Locate the cell with the specified text and output its (X, Y) center coordinate. 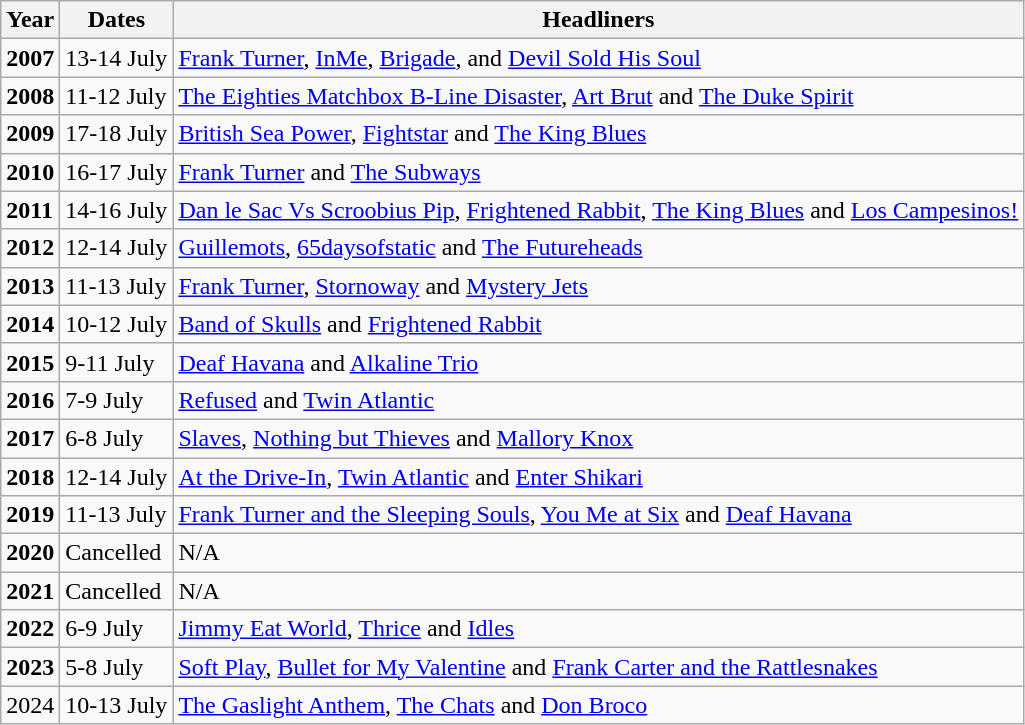
2013 (30, 286)
2023 (30, 667)
6-8 July (116, 438)
Dan le Sac Vs Scroobius Pip, Frightened Rabbit, The King Blues and Los Campesinos! (598, 210)
Refused and Twin Atlantic (598, 400)
2008 (30, 96)
11-12 July (116, 96)
5-8 July (116, 667)
Frank Turner, Stornoway and Mystery Jets (598, 286)
Guillemots, 65daysofstatic and The Futureheads (598, 248)
2018 (30, 477)
2015 (30, 362)
7-9 July (116, 400)
Headliners (598, 20)
2019 (30, 515)
Frank Turner and The Subways (598, 172)
British Sea Power, Fightstar and The King Blues (598, 134)
10-13 July (116, 705)
2012 (30, 248)
Jimmy Eat World, Thrice and Idles (598, 629)
2009 (30, 134)
Frank Turner, InMe, Brigade, and Devil Sold His Soul (598, 58)
2024 (30, 705)
2011 (30, 210)
The Eighties Matchbox B-Line Disaster, Art Brut and The Duke Spirit (598, 96)
2020 (30, 553)
Slaves, Nothing but Thieves and Mallory Knox (598, 438)
16-17 July (116, 172)
2017 (30, 438)
2007 (30, 58)
Band of Skulls and Frightened Rabbit (598, 324)
6-9 July (116, 629)
9-11 July (116, 362)
2014 (30, 324)
10-12 July (116, 324)
13-14 July (116, 58)
Dates (116, 20)
2022 (30, 629)
Year (30, 20)
At the Drive-In, Twin Atlantic and Enter Shikari (598, 477)
2010 (30, 172)
2021 (30, 591)
Deaf Havana and Alkaline Trio (598, 362)
14-16 July (116, 210)
2016 (30, 400)
17-18 July (116, 134)
Soft Play, Bullet for My Valentine and Frank Carter and the Rattlesnakes (598, 667)
Frank Turner and the Sleeping Souls, You Me at Six and Deaf Havana (598, 515)
The Gaslight Anthem, The Chats and Don Broco (598, 705)
